Determine the [x, y] coordinate at the center of the cell enclosing the given text.  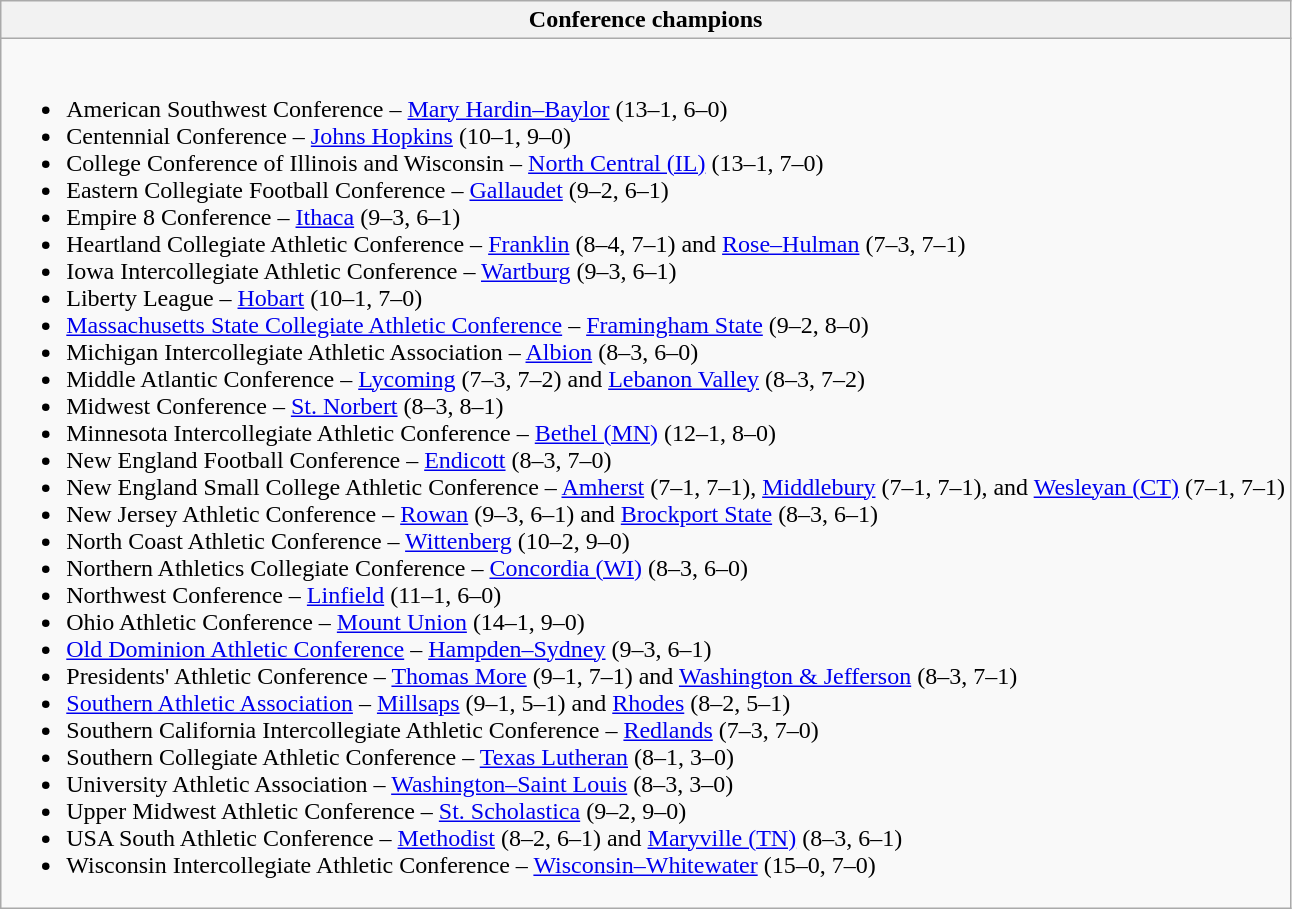
Conference champions [646, 20]
